From the cell containing the given text, extract its center point as [x, y] coordinate. 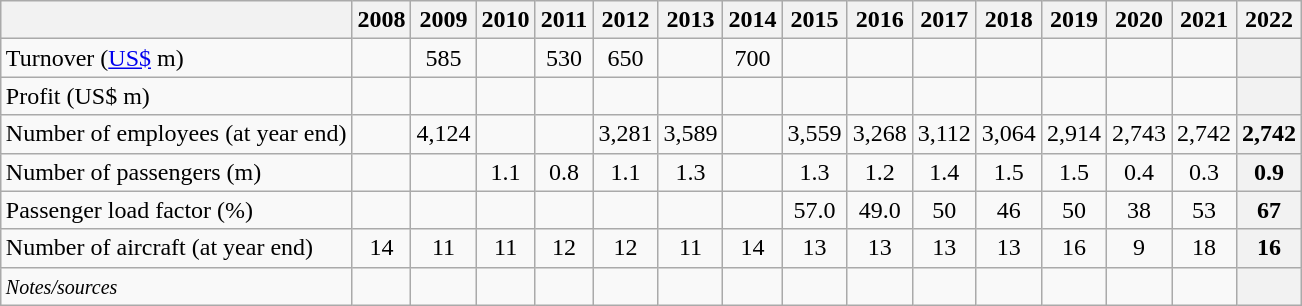
2,743 [1138, 134]
53 [1204, 210]
Notes/sources [176, 286]
Turnover (US$ m) [176, 58]
3,268 [880, 134]
2016 [880, 20]
2012 [626, 20]
2017 [944, 20]
2010 [506, 20]
9 [1138, 248]
2014 [752, 20]
18 [1204, 248]
49.0 [880, 210]
2022 [1270, 20]
57.0 [814, 210]
2011 [564, 20]
2009 [444, 20]
Number of passengers (m) [176, 172]
700 [752, 58]
0.9 [1270, 172]
0.4 [1138, 172]
Profit (US$ m) [176, 96]
650 [626, 58]
4,124 [444, 134]
Passenger load factor (%) [176, 210]
67 [1270, 210]
2,914 [1074, 134]
585 [444, 58]
1.2 [880, 172]
46 [1008, 210]
Number of employees (at year end) [176, 134]
3,064 [1008, 134]
2015 [814, 20]
2019 [1074, 20]
Number of aircraft (at year end) [176, 248]
530 [564, 58]
2020 [1138, 20]
2021 [1204, 20]
0.8 [564, 172]
2008 [382, 20]
1.4 [944, 172]
3,589 [690, 134]
2013 [690, 20]
38 [1138, 210]
2018 [1008, 20]
3,112 [944, 134]
0.3 [1204, 172]
3,559 [814, 134]
3,281 [626, 134]
